From the cell containing the given text, extract its center point as (X, Y) coordinate. 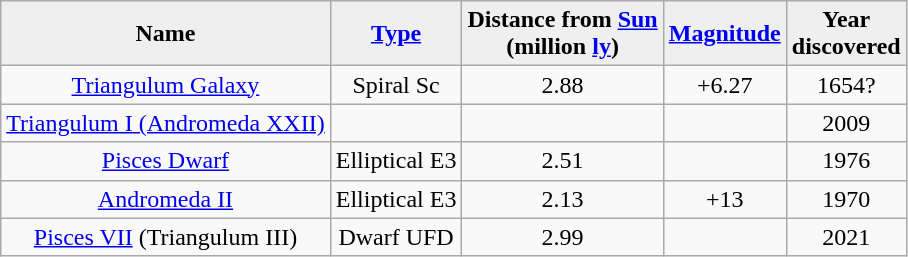
2.99 (562, 237)
Spiral Sc (396, 85)
Pisces Dwarf (166, 161)
2.13 (562, 199)
Triangulum Galaxy (166, 85)
Andromeda II (166, 199)
Yeardiscovered (846, 34)
Pisces VII (Triangulum III) (166, 237)
2021 (846, 237)
+13 (724, 199)
1976 (846, 161)
2.88 (562, 85)
1970 (846, 199)
Type (396, 34)
Distance from Sun(million ly) (562, 34)
2.51 (562, 161)
2009 (846, 123)
Dwarf UFD (396, 237)
1654? (846, 85)
+6.27 (724, 85)
Magnitude (724, 34)
Name (166, 34)
Triangulum I (Andromeda XXII) (166, 123)
